Determine the [X, Y] coordinate at the center of the cell enclosing the given text.  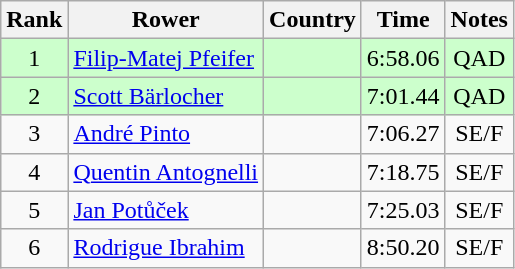
7:25.03 [403, 210]
Rodrigue Ibrahim [166, 248]
7:06.27 [403, 134]
Rank [34, 20]
Scott Bärlocher [166, 96]
Quentin Antognelli [166, 172]
6 [34, 248]
Notes [479, 20]
Time [403, 20]
Country [313, 20]
Jan Potůček [166, 210]
Rower [166, 20]
7:01.44 [403, 96]
8:50.20 [403, 248]
2 [34, 96]
André Pinto [166, 134]
5 [34, 210]
3 [34, 134]
Filip-Matej Pfeifer [166, 58]
1 [34, 58]
7:18.75 [403, 172]
4 [34, 172]
6:58.06 [403, 58]
